Search for the cell housing the specified text and yield its [X, Y] center coordinate. 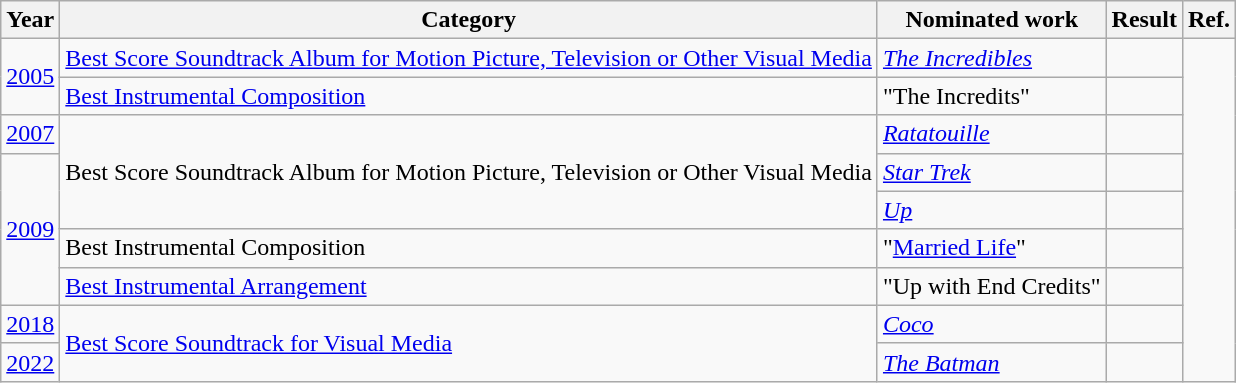
2018 [30, 324]
Ratatouille [992, 134]
"The Incredits" [992, 96]
The Incredibles [992, 58]
Year [30, 20]
2009 [30, 229]
2007 [30, 134]
Result [1144, 20]
Star Trek [992, 172]
Category [469, 20]
"Up with End Credits" [992, 286]
Best Score Soundtrack for Visual Media [469, 343]
Up [992, 210]
"Married Life" [992, 248]
Coco [992, 324]
2005 [30, 77]
Ref. [1208, 20]
The Batman [992, 362]
2022 [30, 362]
Nominated work [992, 20]
Best Instrumental Arrangement [469, 286]
